Identify which cell holds the provided text, then report its (X, Y) central coordinate. 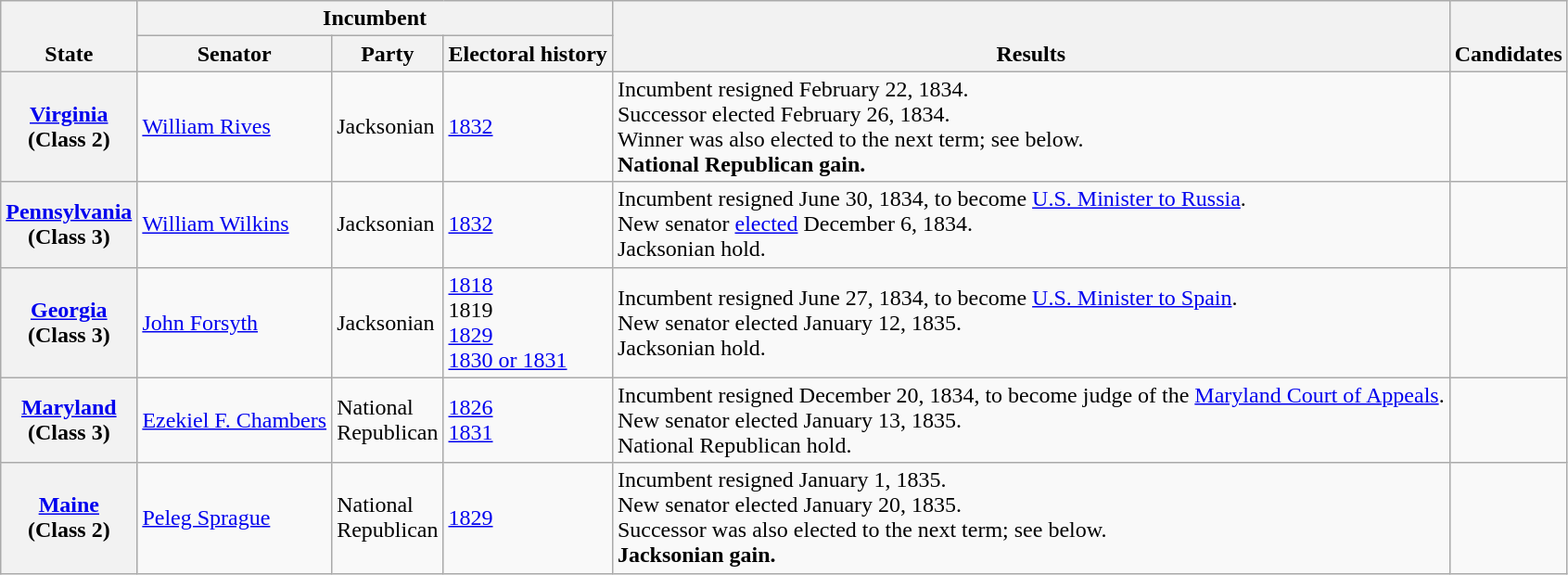
1829 (528, 517)
Party (388, 54)
William Rives (235, 126)
Incumbent resigned December 20, 1834, to become judge of the Maryland Court of Appeals.New senator elected January 13, 1835.National Republican hold. (1031, 420)
1826 1831 (528, 420)
Georgia(Class 3) (69, 323)
Maine(Class 2) (69, 517)
Results (1031, 36)
John Forsyth (235, 323)
State (69, 36)
William Wilkins (235, 224)
Incumbent resigned June 27, 1834, to become U.S. Minister to Spain.New senator elected January 12, 1835.Jacksonian hold. (1031, 323)
Incumbent resigned January 1, 1835.New senator elected January 20, 1835.Successor was also elected to the next term; see below.Jacksonian gain. (1031, 517)
Candidates (1508, 36)
Incumbent resigned June 30, 1834, to become U.S. Minister to Russia.New senator elected December 6, 1834.Jacksonian hold. (1031, 224)
Maryland(Class 3) (69, 420)
Electoral history (528, 54)
Incumbent (375, 19)
Peleg Sprague (235, 517)
1818 1819 1829 1830 or 1831 (528, 323)
Senator (235, 54)
Ezekiel F. Chambers (235, 420)
Virginia(Class 2) (69, 126)
Pennsylvania(Class 3) (69, 224)
